Scan for the cell matching the given text and deliver its (X, Y) coordinate at center. 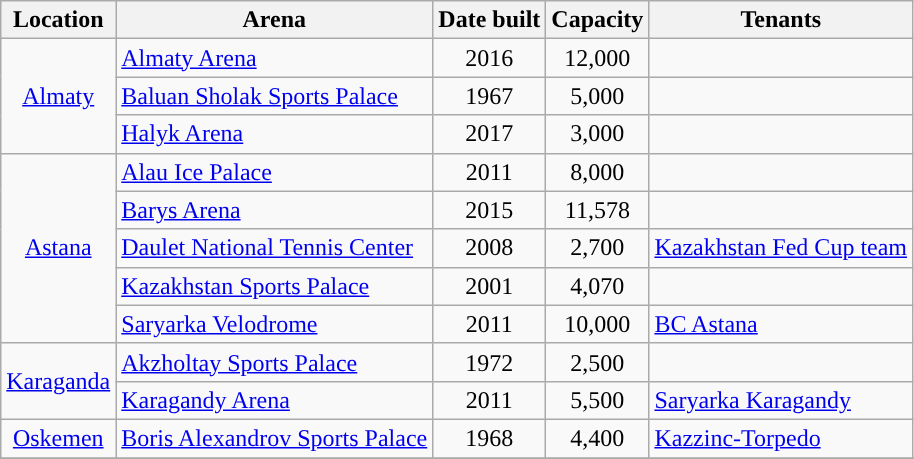
Kazzinc-Torpedo (781, 438)
Kazakhstan Sports Palace (274, 286)
Arena (274, 20)
4,070 (598, 286)
Halyk Arena (274, 134)
2,500 (598, 362)
5,500 (598, 400)
2008 (490, 248)
Date built (490, 20)
Oskemen (58, 438)
Kazakhstan Fed Cup team (781, 248)
Boris Alexandrov Sports Palace (274, 438)
1968 (490, 438)
Akzholtay Sports Palace (274, 362)
2016 (490, 58)
Karagandy Arena (274, 400)
Saryarka Karagandy (781, 400)
Karaganda (58, 381)
1972 (490, 362)
Astana (58, 248)
Almaty Arena (274, 58)
10,000 (598, 324)
2,700 (598, 248)
8,000 (598, 172)
Location (58, 20)
Tenants (781, 20)
Capacity (598, 20)
Daulet National Tennis Center (274, 248)
Saryarka Velodrome (274, 324)
Alau Ice Palace (274, 172)
Barys Arena (274, 210)
2001 (490, 286)
3,000 (598, 134)
Almaty (58, 96)
2015 (490, 210)
2017 (490, 134)
12,000 (598, 58)
1967 (490, 96)
4,400 (598, 438)
5,000 (598, 96)
11,578 (598, 210)
Baluan Sholak Sports Palace (274, 96)
BC Astana (781, 324)
